Capture the cell that displays the provided text and extract its (X, Y) central coordinate. 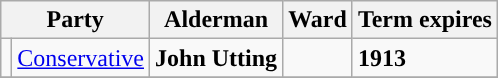
Alderman (216, 20)
Term expires (424, 20)
Party (76, 20)
Ward (318, 20)
Conservative (81, 58)
1913 (424, 58)
John Utting (216, 58)
